Scan for the cell matching the given text and deliver its [X, Y] coordinate at center. 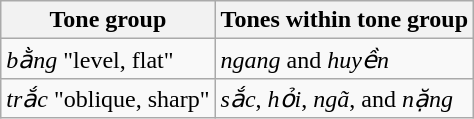
sắc, hỏi, ngã, and nặng [344, 98]
Tone group [108, 20]
ngang and huyền [344, 59]
trắc "oblique, sharp" [108, 98]
Tones within tone group [344, 20]
bằng "level, flat" [108, 59]
